Determine the [X, Y] coordinate at the center of the cell enclosing the given text.  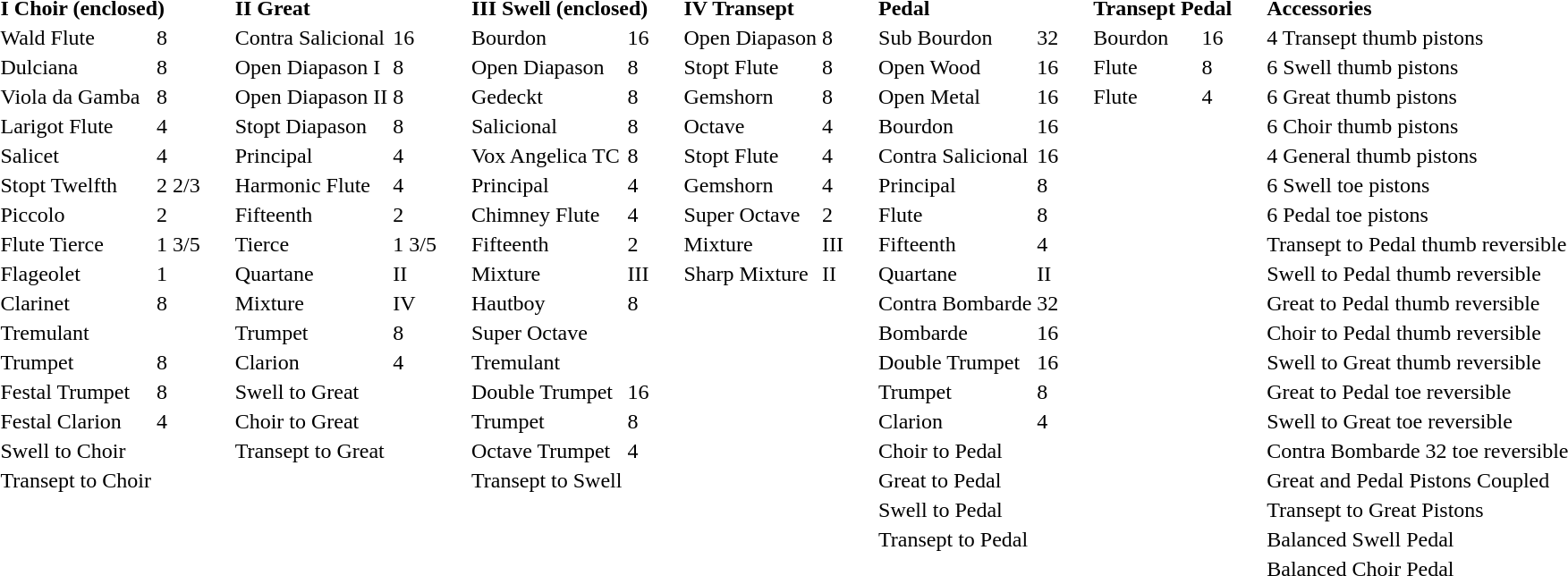
Bombarde [955, 333]
Great to Pedal [955, 480]
Sub Bourdon [955, 38]
Chimney Flute [546, 215]
Open Metal [955, 97]
2 2/3 [178, 185]
Transept to Pedal [955, 539]
Open Diapason II [311, 97]
Octave [750, 126]
Choir to Pedal [955, 451]
Salicional [546, 126]
Contra Bombarde [955, 303]
Tierce [311, 244]
Transept to Swell [546, 480]
Octave Trumpet [546, 451]
Swell to Great [311, 392]
Open Wood [955, 67]
Swell to Pedal [955, 510]
Tremulant [546, 362]
1 [178, 274]
Transept to Great [311, 451]
Vox Angelica TC [546, 156]
Open Diapason I [311, 67]
Hautboy [546, 303]
Stopt Diapason [311, 126]
Sharp Mixture [750, 274]
Choir to Great [311, 421]
Harmonic Flute [311, 185]
IV [415, 303]
Gedeckt [546, 97]
